Locate the cell with the specified text and output its (x, y) center coordinate. 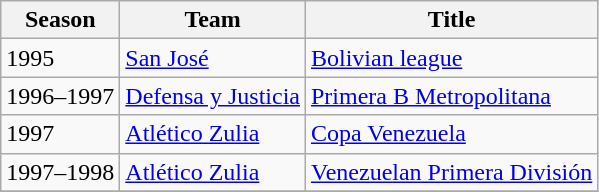
Primera B Metropolitana (451, 96)
1996–1997 (60, 96)
Team (213, 20)
Defensa y Justicia (213, 96)
San José (213, 58)
1997–1998 (60, 172)
Venezuelan Primera División (451, 172)
1995 (60, 58)
Season (60, 20)
Bolivian league (451, 58)
Title (451, 20)
Copa Venezuela (451, 134)
1997 (60, 134)
